Capture the cell that displays the provided text and extract its (x, y) central coordinate. 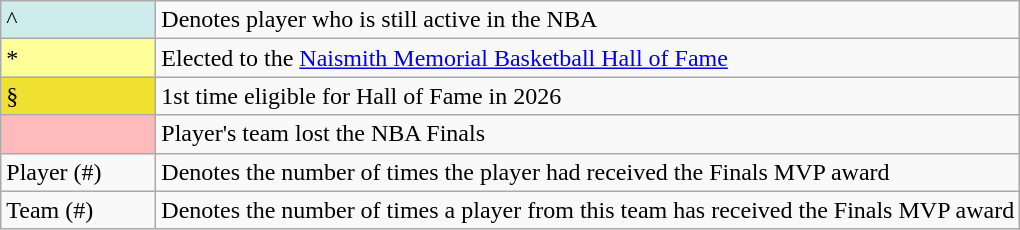
Player (#) (78, 172)
Team (#) (78, 210)
Denotes the number of times a player from this team has received the Finals MVP award (588, 210)
Denotes the number of times the player had received the Finals MVP award (588, 172)
1st time eligible for Hall of Fame in 2026 (588, 96)
§ (78, 96)
* (78, 58)
Denotes player who is still active in the NBA (588, 20)
Player's team lost the NBA Finals (588, 134)
^ (78, 20)
Elected to the Naismith Memorial Basketball Hall of Fame (588, 58)
